Identify which cell holds the provided text, then report its [x, y] central coordinate. 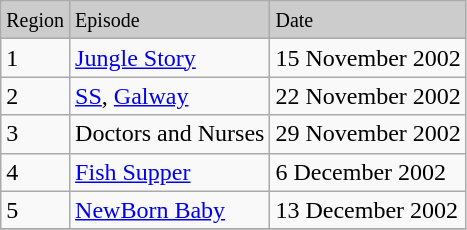
Date [368, 20]
Fish Supper [170, 172]
NewBorn Baby [170, 210]
Doctors and Nurses [170, 134]
15 November 2002 [368, 58]
29 November 2002 [368, 134]
SS, Galway [170, 96]
3 [36, 134]
1 [36, 58]
2 [36, 96]
6 December 2002 [368, 172]
Region [36, 20]
Jungle Story [170, 58]
13 December 2002 [368, 210]
Episode [170, 20]
4 [36, 172]
5 [36, 210]
22 November 2002 [368, 96]
